Extract the [X, Y] coordinate from the center of the cell holding the provided text.  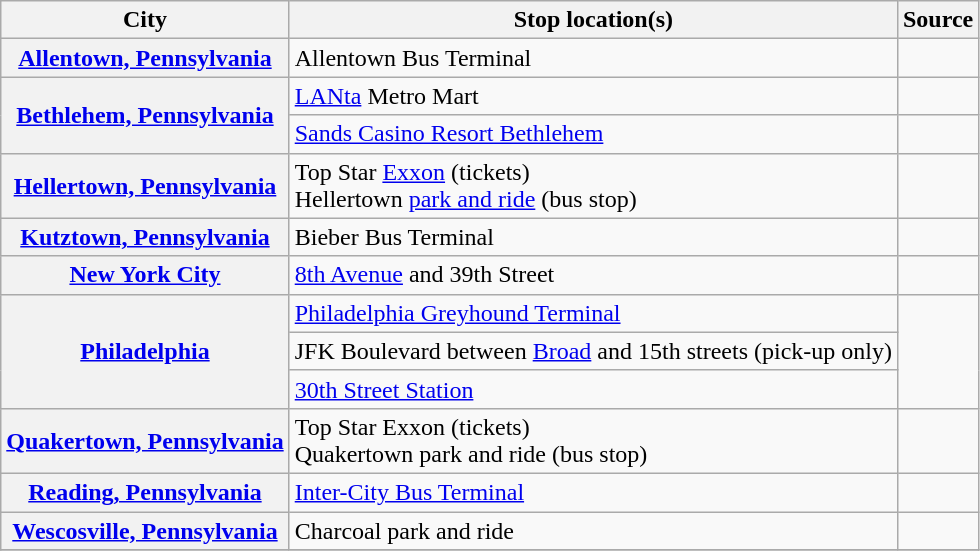
JFK Boulevard between Broad and 15th streets (pick-up only) [593, 351]
Top Star Exxon (tickets)Quakertown park and ride (bus stop) [593, 440]
Charcoal park and ride [593, 531]
30th Street Station [593, 389]
LANta Metro Mart [593, 96]
Philadelphia Greyhound Terminal [593, 313]
Allentown Bus Terminal [593, 58]
Allentown, Pennsylvania [145, 58]
Reading, Pennsylvania [145, 492]
Top Star Exxon (tickets)Hellertown park and ride (bus stop) [593, 186]
Philadelphia [145, 351]
Source [938, 20]
Hellertown, Pennsylvania [145, 186]
Bieber Bus Terminal [593, 237]
City [145, 20]
8th Avenue and 39th Street [593, 275]
New York City [145, 275]
Kutztown, Pennsylvania [145, 237]
Stop location(s) [593, 20]
Wescosville, Pennsylvania [145, 531]
Sands Casino Resort Bethlehem [593, 134]
Bethlehem, Pennsylvania [145, 115]
Inter-City Bus Terminal [593, 492]
Quakertown, Pennsylvania [145, 440]
